Capture the cell that displays the provided text and extract its (x, y) central coordinate. 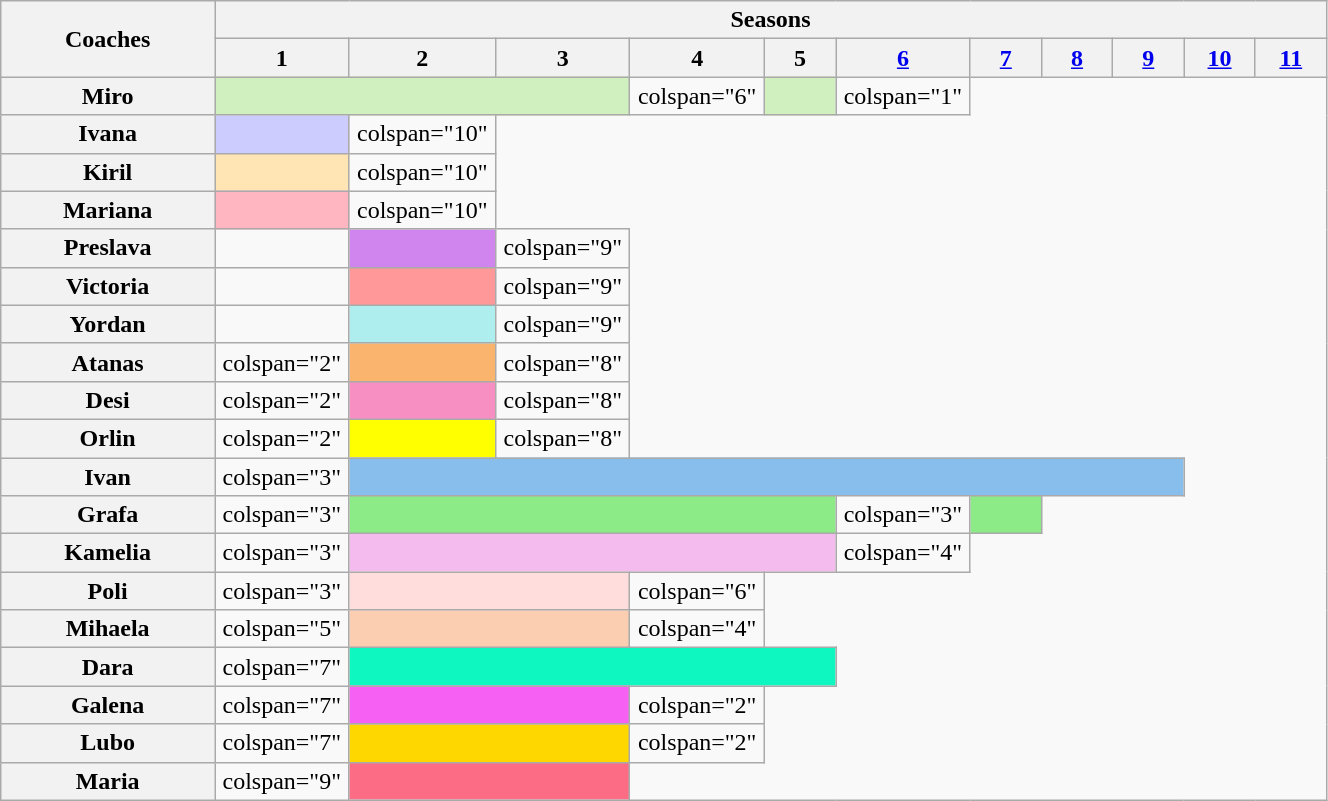
Coaches (108, 39)
Kiril (108, 172)
Poli (108, 591)
Ivan (108, 477)
8 (1076, 58)
3 (562, 58)
Preslava (108, 248)
Yordan (108, 324)
Maria (108, 781)
Grafa (108, 515)
1 (281, 58)
Miro (108, 96)
9 (1148, 58)
colspan="5" (281, 629)
Atanas (108, 362)
Ivana (108, 134)
Orlin (108, 438)
Galena (108, 705)
Victoria (108, 286)
Seasons (770, 20)
Mihaela (108, 629)
4 (697, 58)
Desi (108, 400)
10 (1220, 58)
Lubo (108, 743)
Mariana (108, 210)
6 (903, 58)
Dara (108, 667)
5 (800, 58)
Kamelia (108, 553)
7 (1006, 58)
colspan="1" (903, 96)
2 (422, 58)
11 (1290, 58)
